Find where the given text appears and provide that cell's center as (X, Y) coordinate. 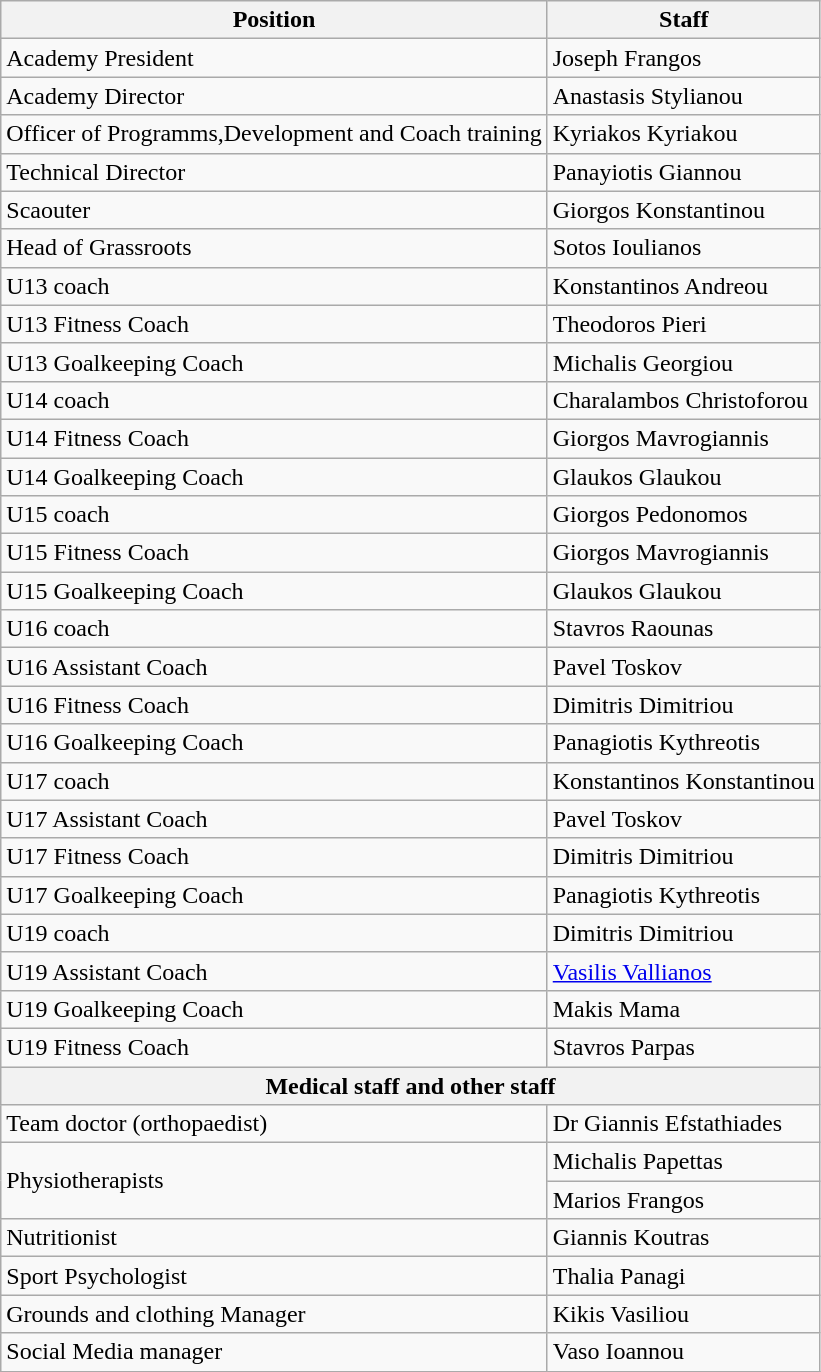
U17 Assistant Coach (274, 819)
Medical staff and other staff (411, 1085)
Panayiotis Giannou (684, 172)
Giorgos Konstantinou (684, 210)
U15 Goalkeeping Coach (274, 591)
U16 Assistant Coach (274, 667)
Makis Mama (684, 1009)
Joseph Frangos (684, 58)
Social Media manager (274, 1352)
Vasilis Vallianos (684, 971)
U19 coach (274, 933)
Thalia Panagi (684, 1276)
U15 coach (274, 515)
U19 Goalkeeping Coach (274, 1009)
U14 Goalkeeping Coach (274, 477)
Team doctor (orthopaedist) (274, 1124)
Konstantinos Andreou (684, 286)
Dr Giannis Efstathiades (684, 1124)
U16 Goalkeeping Coach (274, 743)
Charalambos Christoforou (684, 400)
U17 Goalkeeping Coach (274, 895)
Physiotherapists (274, 1181)
U13 Goalkeeping Coach (274, 362)
Giannis Koutras (684, 1238)
Vaso Ioannou (684, 1352)
Giorgos Pedonomos (684, 515)
Scaouter (274, 210)
U16 Fitness Coach (274, 705)
U17 Fitness Coach (274, 857)
Head of Grassroots (274, 248)
U13 coach (274, 286)
Michalis Papettas (684, 1162)
Grounds and clothing Manager (274, 1314)
Stavros Raounas (684, 629)
U19 Assistant Coach (274, 971)
U16 coach (274, 629)
Technical Director (274, 172)
U13 Fitness Coach (274, 324)
Konstantinos Konstantinou (684, 781)
Officer of Programms,Development and Coach training (274, 134)
U14 Fitness Coach (274, 438)
U19 Fitness Coach (274, 1047)
Theodoros Pieri (684, 324)
Stavros Parpas (684, 1047)
Sport Psychologist (274, 1276)
Marios Frangos (684, 1200)
Staff (684, 20)
Position (274, 20)
Kyriakos Kyriakou (684, 134)
U17 coach (274, 781)
Nutritionist (274, 1238)
U15 Fitness Coach (274, 553)
Academy Director (274, 96)
Anastasis Stylianou (684, 96)
U14 coach (274, 400)
Academy President (274, 58)
Michalis Georgiou (684, 362)
Sotos Ioulianos (684, 248)
Kikis Vasiliou (684, 1314)
